Return the (x, y) coordinate for the center point of the cell that contains the specified text.  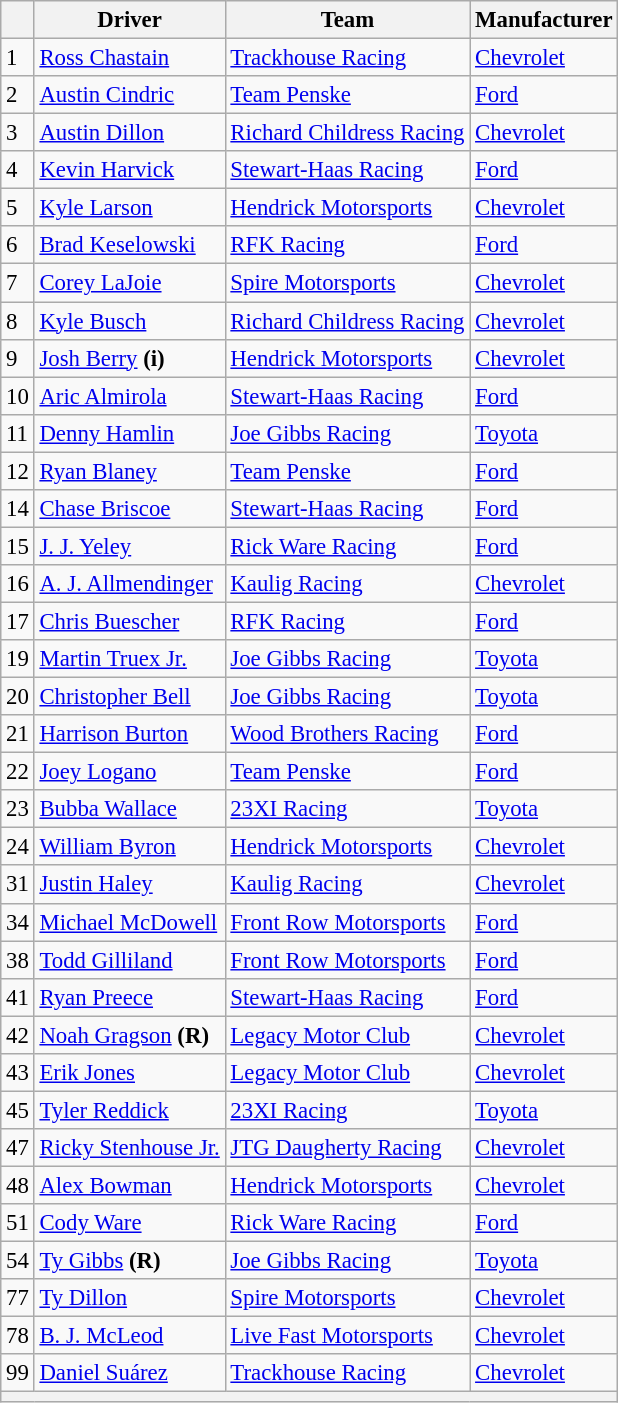
Corey LaJoie (130, 283)
19 (18, 659)
Ty Gibbs (R) (130, 1261)
Christopher Bell (130, 697)
1 (18, 58)
Wood Brothers Racing (348, 734)
A. J. Allmendinger (130, 584)
5 (18, 208)
8 (18, 321)
3 (18, 133)
Kyle Larson (130, 208)
Kevin Harvick (130, 170)
Kyle Busch (130, 321)
48 (18, 1185)
23 (18, 809)
Chris Buescher (130, 621)
Chase Briscoe (130, 509)
Ross Chastain (130, 58)
Michael McDowell (130, 922)
7 (18, 283)
6 (18, 245)
15 (18, 546)
Alex Bowman (130, 1185)
William Byron (130, 847)
38 (18, 960)
99 (18, 1373)
Tyler Reddick (130, 1110)
Driver (130, 20)
JTG Daugherty Racing (348, 1148)
Team (348, 20)
4 (18, 170)
47 (18, 1148)
Live Fast Motorsports (348, 1336)
42 (18, 1035)
51 (18, 1223)
17 (18, 621)
Daniel Suárez (130, 1373)
Brad Keselowski (130, 245)
Cody Ware (130, 1223)
Ryan Blaney (130, 471)
Justin Haley (130, 885)
Ricky Stenhouse Jr. (130, 1148)
21 (18, 734)
Aric Almirola (130, 396)
22 (18, 772)
10 (18, 396)
2 (18, 95)
41 (18, 997)
78 (18, 1336)
77 (18, 1298)
31 (18, 885)
Ty Dillon (130, 1298)
Austin Dillon (130, 133)
24 (18, 847)
Ryan Preece (130, 997)
Manufacturer (544, 20)
11 (18, 433)
Erik Jones (130, 1073)
12 (18, 471)
Bubba Wallace (130, 809)
Josh Berry (i) (130, 358)
Harrison Burton (130, 734)
Austin Cindric (130, 95)
Denny Hamlin (130, 433)
Martin Truex Jr. (130, 659)
9 (18, 358)
20 (18, 697)
43 (18, 1073)
Joey Logano (130, 772)
Noah Gragson (R) (130, 1035)
16 (18, 584)
54 (18, 1261)
J. J. Yeley (130, 546)
Todd Gilliland (130, 960)
14 (18, 509)
45 (18, 1110)
34 (18, 922)
B. J. McLeod (130, 1336)
